Return (X, Y) of the center of cell containing provided text 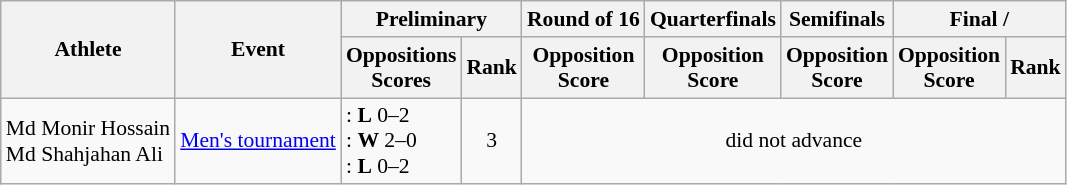
3 (492, 142)
OppositionsScores (402, 68)
Semifinals (837, 19)
Quarterfinals (713, 19)
Round of 16 (584, 19)
: L 0–2: W 2–0: L 0–2 (402, 142)
Men's tournament (258, 142)
did not advance (794, 142)
Preliminary (432, 19)
Event (258, 50)
Md Monir HossainMd Shahjahan Ali (88, 142)
Athlete (88, 50)
Final / (980, 19)
